Return [X, Y] of the center of cell containing provided text 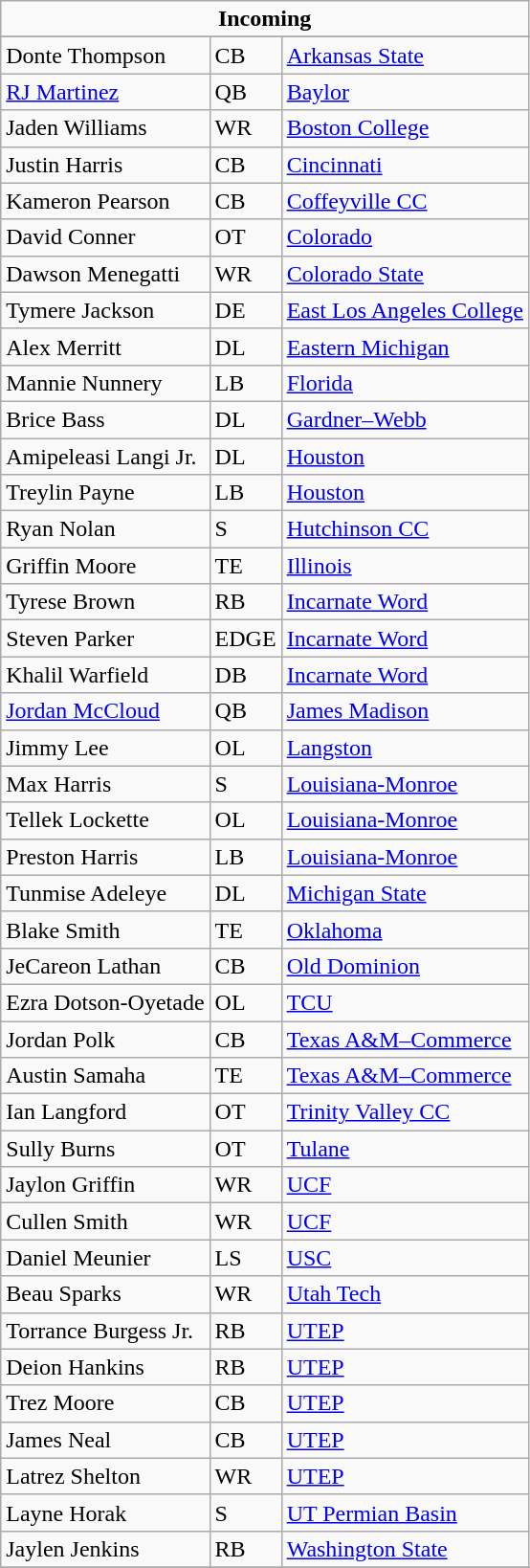
Jaylen Jenkins [105, 1549]
TCU [405, 1002]
Jimmy Lee [105, 748]
David Conner [105, 237]
JeCareon Lathan [105, 966]
Tunmise Adeleye [105, 893]
Utah Tech [405, 1294]
Michigan State [405, 893]
Ryan Nolan [105, 529]
Sully Burns [105, 1149]
Incoming [265, 19]
Amipeleasi Langi Jr. [105, 457]
EDGE [245, 638]
East Los Angeles College [405, 310]
Old Dominion [405, 966]
Austin Samaha [105, 1076]
Arkansas State [405, 56]
Kameron Pearson [105, 201]
Jaylon Griffin [105, 1185]
DB [245, 675]
Tellek Lockette [105, 820]
Preston Harris [105, 857]
USC [405, 1258]
Cincinnati [405, 165]
James Neal [105, 1440]
Tymere Jackson [105, 310]
Justin Harris [105, 165]
Colorado State [405, 274]
Jordan Polk [105, 1039]
Boston College [405, 128]
Jordan McCloud [105, 711]
Ezra Dotson-Oyetade [105, 1002]
Washington State [405, 1549]
Langston [405, 748]
Latrez Shelton [105, 1476]
Oklahoma [405, 930]
Tyrese Brown [105, 602]
Jaden Williams [105, 128]
Florida [405, 383]
Alex Merritt [105, 347]
Baylor [405, 92]
Trinity Valley CC [405, 1112]
Griffin Moore [105, 566]
Dawson Menegatti [105, 274]
Trez Moore [105, 1403]
Brice Bass [105, 419]
LS [245, 1258]
Layne Horak [105, 1512]
Beau Sparks [105, 1294]
Deion Hankins [105, 1367]
Illinois [405, 566]
Steven Parker [105, 638]
Mannie Nunnery [105, 383]
Max Harris [105, 784]
James Madison [405, 711]
Donte Thompson [105, 56]
Torrance Burgess Jr. [105, 1331]
Gardner–Webb [405, 419]
Tulane [405, 1149]
DE [245, 310]
Blake Smith [105, 930]
Hutchinson CC [405, 529]
Ian Langford [105, 1112]
Coffeyville CC [405, 201]
Colorado [405, 237]
Cullen Smith [105, 1221]
RJ Martinez [105, 92]
UT Permian Basin [405, 1512]
Treylin Payne [105, 493]
Eastern Michigan [405, 347]
Daniel Meunier [105, 1258]
Khalil Warfield [105, 675]
